Return the (X, Y) coordinate for the center point of the cell that contains the specified text.  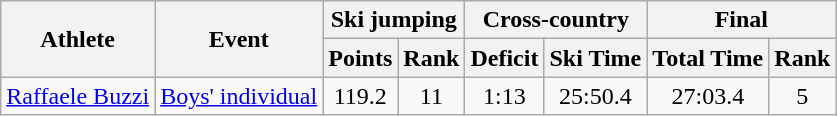
27:03.4 (708, 96)
119.2 (360, 96)
25:50.4 (596, 96)
Boys' individual (239, 96)
Ski Time (596, 58)
Raffaele Buzzi (78, 96)
Total Time (708, 58)
1:13 (504, 96)
Final (742, 20)
5 (802, 96)
Deficit (504, 58)
Points (360, 58)
Athlete (78, 39)
Ski jumping (394, 20)
11 (432, 96)
Event (239, 39)
Cross-country (556, 20)
